Output the [X, Y] coordinate of the center of the cell containing the given text.  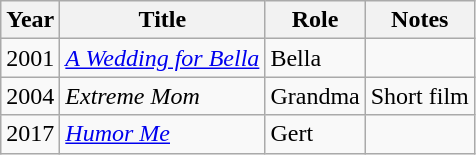
Extreme Mom [162, 96]
2004 [30, 96]
Year [30, 20]
Gert [315, 134]
Notes [420, 20]
Grandma [315, 96]
Bella [315, 58]
2017 [30, 134]
2001 [30, 58]
Title [162, 20]
Humor Me [162, 134]
A Wedding for Bella [162, 58]
Short film [420, 96]
Role [315, 20]
